Locate the cell with the specified text and output its [X, Y] center coordinate. 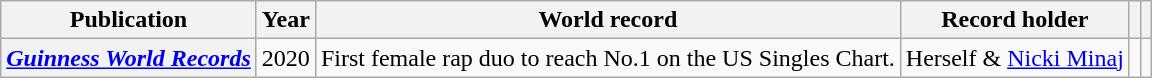
Year [286, 20]
2020 [286, 58]
Herself & Nicki Minaj [1014, 58]
Record holder [1014, 20]
Publication [129, 20]
Guinness World Records [129, 58]
First female rap duo to reach No.1 on the US Singles Chart. [608, 58]
World record [608, 20]
